Detect which cell encompasses the target text, then output its (X, Y) center coordinate. 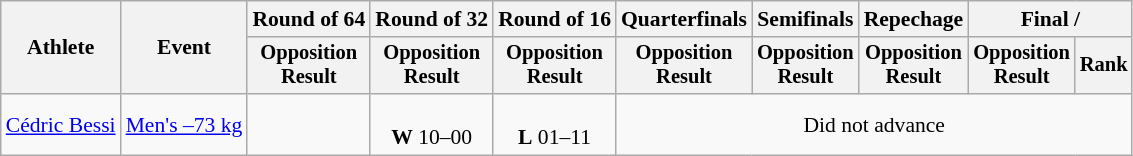
Semifinals (806, 19)
Men's –73 kg (184, 124)
Round of 64 (308, 19)
Cédric Bessi (61, 124)
Final / (1050, 19)
Quarterfinals (684, 19)
Athlete (61, 48)
Round of 16 (554, 19)
Rank (1104, 66)
Round of 32 (432, 19)
Event (184, 48)
Repechage (914, 19)
L 01–11 (554, 124)
Did not advance (874, 124)
W 10–00 (432, 124)
